Return [x, y] of the center of cell containing provided text 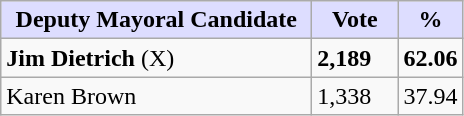
Vote [355, 20]
Jim Dietrich (X) [156, 58]
1,338 [355, 96]
37.94 [430, 96]
% [430, 20]
62.06 [430, 58]
Deputy Mayoral Candidate [156, 20]
Karen Brown [156, 96]
2,189 [355, 58]
